Return [x, y] of the center of cell containing provided text 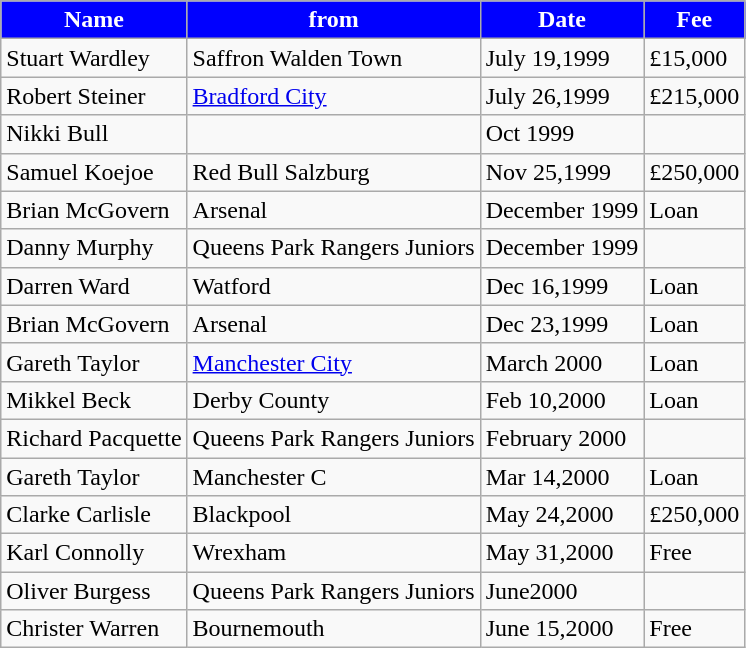
February 2000 [562, 438]
Red Bull Salzburg [334, 172]
Wrexham [334, 553]
Feb 10,2000 [562, 400]
Nov 25,1999 [562, 172]
May 24,2000 [562, 515]
Christer Warren [94, 629]
Samuel Koejoe [94, 172]
July 19,1999 [562, 58]
Dec 16,1999 [562, 286]
Manchester City [334, 362]
Blackpool [334, 515]
Oliver Burgess [94, 591]
Manchester C [334, 477]
July 26,1999 [562, 96]
June 15,2000 [562, 629]
£15,000 [694, 58]
Watford [334, 286]
Danny Murphy [94, 248]
Derby County [334, 400]
Mar 14,2000 [562, 477]
Date [562, 20]
Robert Steiner [94, 96]
Dec 23,1999 [562, 324]
Stuart Wardley [94, 58]
March 2000 [562, 362]
from [334, 20]
June2000 [562, 591]
Fee [694, 20]
Clarke Carlisle [94, 515]
May 31,2000 [562, 553]
£215,000 [694, 96]
Bournemouth [334, 629]
Karl Connolly [94, 553]
Richard Pacquette [94, 438]
Saffron Walden Town [334, 58]
Bradford City [334, 96]
Darren Ward [94, 286]
Mikkel Beck [94, 400]
Name [94, 20]
Nikki Bull [94, 134]
Oct 1999 [562, 134]
